Scan for the cell matching the given text and deliver its [X, Y] coordinate at center. 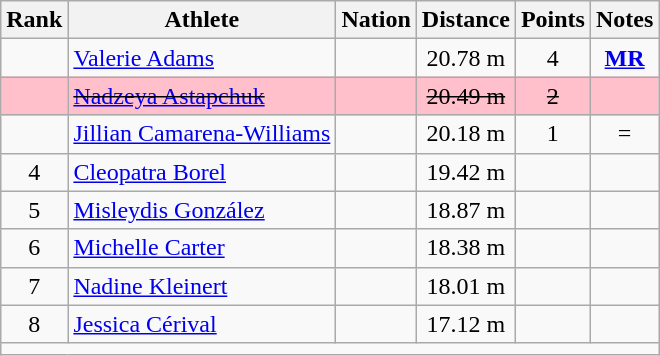
Points [552, 20]
Jillian Camarena-Williams [202, 134]
19.42 m [466, 172]
Athlete [202, 20]
Nadine Kleinert [202, 286]
18.38 m [466, 248]
Valerie Adams [202, 58]
Distance [466, 20]
8 [34, 324]
6 [34, 248]
MR [624, 58]
20.78 m [466, 58]
2 [552, 96]
Notes [624, 20]
Nation [376, 20]
Nadzeya Astapchuk [202, 96]
18.87 m [466, 210]
20.18 m [466, 134]
18.01 m [466, 286]
5 [34, 210]
1 [552, 134]
Jessica Cérival [202, 324]
7 [34, 286]
Cleopatra Borel [202, 172]
17.12 m [466, 324]
= [624, 134]
Rank [34, 20]
Michelle Carter [202, 248]
20.49 m [466, 96]
Misleydis González [202, 210]
